Find where the given text appears and provide that cell's center as (X, Y) coordinate. 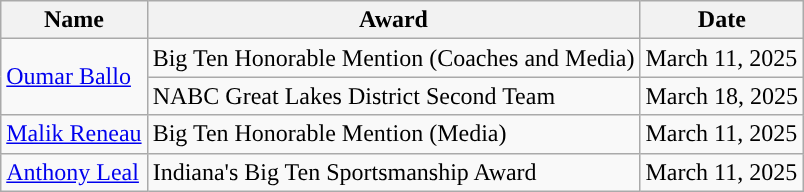
Big Ten Honorable Mention (Media) (394, 134)
Date (722, 20)
NABC Great Lakes District Second Team (394, 96)
Indiana's Big Ten Sportsmanship Award (394, 172)
Malik Reneau (74, 134)
Oumar Ballo (74, 77)
March 18, 2025 (722, 96)
Award (394, 20)
Big Ten Honorable Mention (Coaches and Media) (394, 58)
Name (74, 20)
Anthony Leal (74, 172)
